Return (X, Y) of the center of cell containing provided text 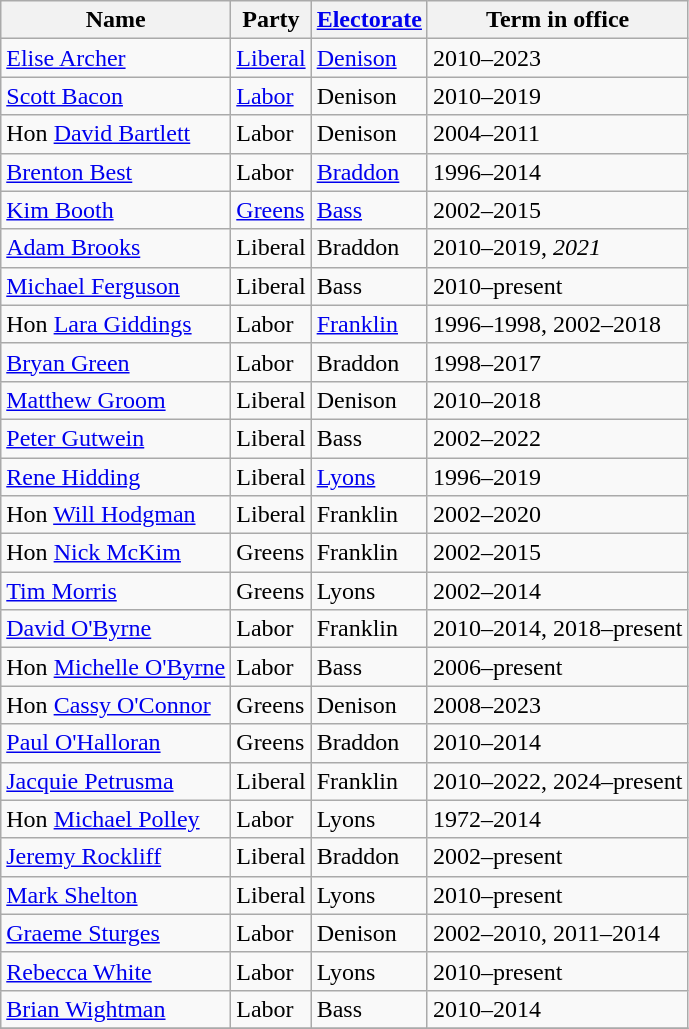
Hon Michael Polley (116, 819)
David O'Byrne (116, 629)
2010–2019 (557, 96)
2006–present (557, 667)
1996–2019 (557, 477)
1998–2017 (557, 362)
Graeme Sturges (116, 933)
Michael Ferguson (116, 286)
Hon Will Hodgman (116, 515)
Tim Morris (116, 591)
2002–2014 (557, 591)
2010–2014, 2018–present (557, 629)
Jeremy Rockliff (116, 857)
2008–2023 (557, 705)
Rebecca White (116, 971)
Paul O'Halloran (116, 743)
2002–2010, 2011–2014 (557, 933)
Peter Gutwein (116, 438)
1972–2014 (557, 819)
Electorate (369, 20)
2004–2011 (557, 134)
Hon Lara Giddings (116, 324)
2002–2020 (557, 515)
Hon Nick McKim (116, 553)
2010–2018 (557, 400)
2002–present (557, 857)
Elise Archer (116, 58)
Brenton Best (116, 172)
Scott Bacon (116, 96)
Jacquie Petrusma (116, 781)
Mark Shelton (116, 895)
2010–2019, 2021 (557, 248)
Hon Michelle O'Byrne (116, 667)
2010–2022, 2024–present (557, 781)
Name (116, 20)
1996–1998, 2002–2018 (557, 324)
Hon David Bartlett (116, 134)
Adam Brooks (116, 248)
Term in office (557, 20)
Hon Cassy O'Connor (116, 705)
2010–2023 (557, 58)
2002–2022 (557, 438)
Party (271, 20)
Brian Wightman (116, 1009)
Matthew Groom (116, 400)
1996–2014 (557, 172)
Kim Booth (116, 210)
Bryan Green (116, 362)
Rene Hidding (116, 477)
